For the text-containing cell, return its midpoint in [X, Y] coordinate format. 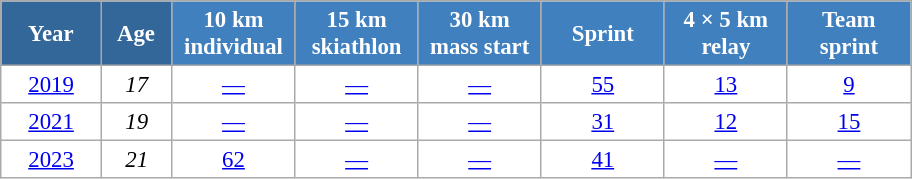
41 [602, 160]
Sprint [602, 34]
31 [602, 122]
62 [234, 160]
30 km mass start [480, 34]
19 [136, 122]
2021 [52, 122]
17 [136, 85]
2019 [52, 85]
2023 [52, 160]
15 [848, 122]
15 km skiathlon [356, 34]
13 [726, 85]
4 × 5 km relay [726, 34]
12 [726, 122]
Age [136, 34]
Team sprint [848, 34]
55 [602, 85]
Year [52, 34]
21 [136, 160]
10 km individual [234, 34]
9 [848, 85]
